For the text-containing cell, return its midpoint in [x, y] coordinate format. 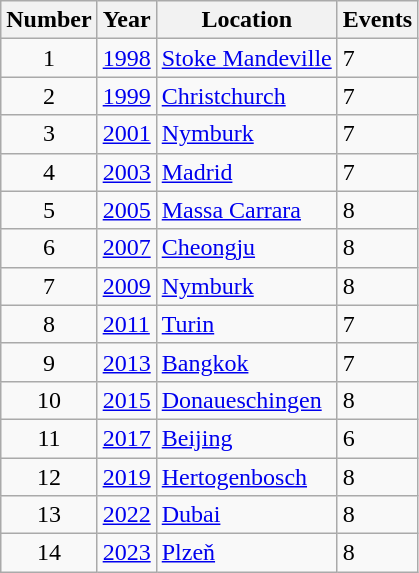
Christchurch [246, 96]
Location [246, 20]
2017 [126, 438]
Cheongju [246, 248]
Dubai [246, 515]
Hertogenbosch [246, 477]
Madrid [246, 172]
3 [49, 134]
2007 [126, 248]
Plzeň [246, 553]
Bangkok [246, 362]
2001 [126, 134]
13 [49, 515]
5 [49, 210]
1999 [126, 96]
9 [49, 362]
1 [49, 58]
Year [126, 20]
Events [377, 20]
2013 [126, 362]
Number [49, 20]
2022 [126, 515]
2011 [126, 324]
2019 [126, 477]
2005 [126, 210]
Beijing [246, 438]
2015 [126, 400]
Donaueschingen [246, 400]
14 [49, 553]
2003 [126, 172]
2 [49, 96]
10 [49, 400]
1998 [126, 58]
2009 [126, 286]
Massa Carrara [246, 210]
2023 [126, 553]
Stoke Mandeville [246, 58]
Turin [246, 324]
12 [49, 477]
4 [49, 172]
11 [49, 438]
